Provide the [X, Y] coordinate of the cell's center where the given text is located.  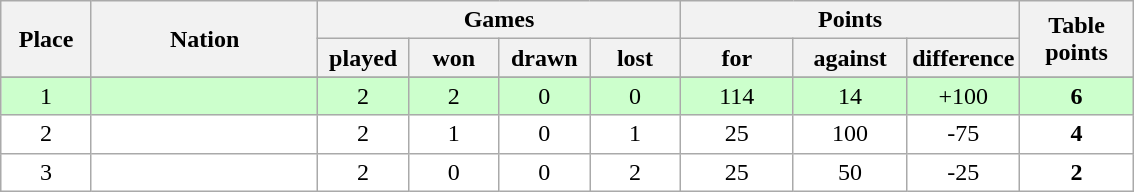
3 [46, 172]
Tablepoints [1076, 39]
Place [46, 39]
difference [964, 58]
6 [1076, 96]
for [736, 58]
50 [850, 172]
Points [850, 20]
100 [850, 134]
Games [499, 20]
won [454, 58]
114 [736, 96]
Nation [204, 39]
lost [636, 58]
4 [1076, 134]
played [364, 58]
drawn [544, 58]
+100 [964, 96]
-75 [964, 134]
-25 [964, 172]
against [850, 58]
14 [850, 96]
